Return (X, Y) of the center of cell containing provided text 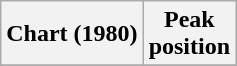
Chart (1980) (72, 34)
Peakposition (189, 34)
